Return (x, y) of the center of cell containing provided text 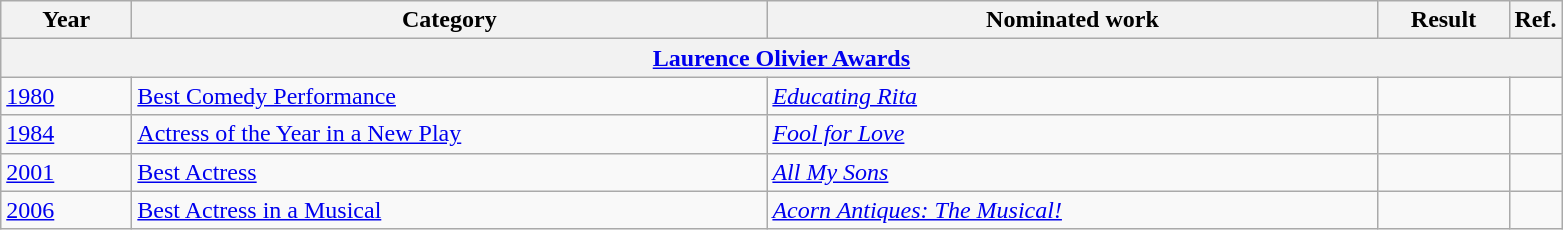
Best Actress in a Musical (450, 210)
All My Sons (1072, 172)
Educating Rita (1072, 96)
Best Comedy Performance (450, 96)
Actress of the Year in a New Play (450, 134)
Ref. (1536, 20)
Result (1444, 20)
Category (450, 20)
Year (66, 20)
Laurence Olivier Awards (782, 58)
Best Actress (450, 172)
Nominated work (1072, 20)
Acorn Antiques: The Musical! (1072, 210)
1984 (66, 134)
2006 (66, 210)
2001 (66, 172)
Fool for Love (1072, 134)
1980 (66, 96)
